Extract the (x, y) coordinate from the center of the cell holding the provided text.  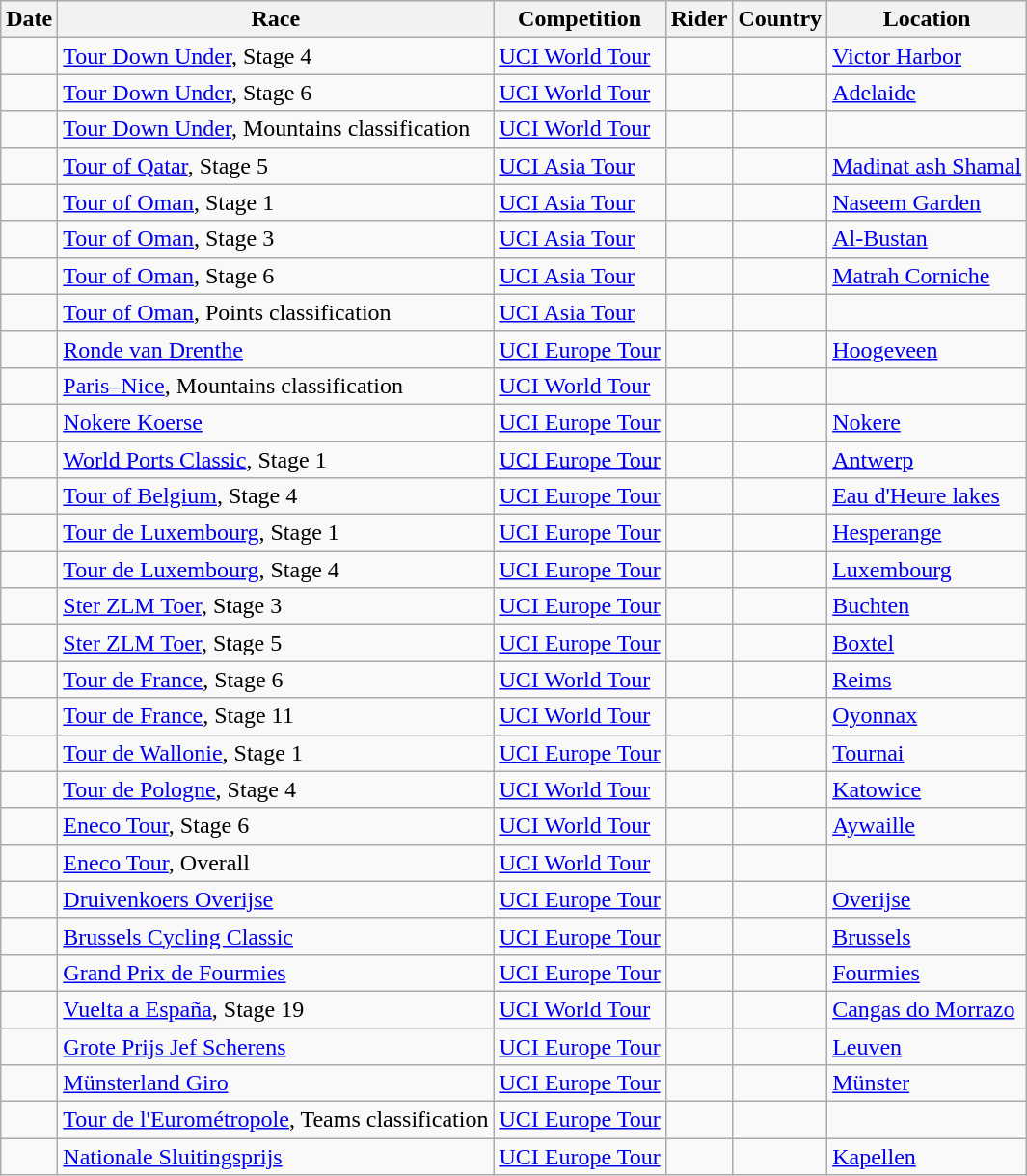
Tour de Wallonie, Stage 1 (276, 753)
Tour Down Under, Stage 6 (276, 93)
Ster ZLM Toer, Stage 3 (276, 606)
Ster ZLM Toer, Stage 5 (276, 643)
Brussels (928, 936)
Münsterland Giro (276, 1083)
Tour Down Under, Stage 4 (276, 56)
Tour of Qatar, Stage 5 (276, 166)
Leuven (928, 1046)
Matrah Corniche (928, 276)
Brussels Cycling Classic (276, 936)
Tour of Oman, Stage 3 (276, 239)
Fourmies (928, 973)
Rider (699, 19)
Tour de l'Eurométropole, Teams classification (276, 1120)
Adelaide (928, 93)
Tour Down Under, Mountains classification (276, 129)
Al-Bustan (928, 239)
Location (928, 19)
Eau d'Heure lakes (928, 496)
Hesperange (928, 533)
Ronde van Drenthe (276, 349)
Nokere Koerse (276, 422)
Nationale Sluitingsprijs (276, 1157)
Tournai (928, 753)
Country (780, 19)
Cangas do Morrazo (928, 1009)
Katowice (928, 789)
Aywaille (928, 826)
Tour of Oman, Stage 6 (276, 276)
Eneco Tour, Overall (276, 863)
Kapellen (928, 1157)
Tour de Luxembourg, Stage 4 (276, 570)
Grote Prijs Jef Scherens (276, 1046)
Münster (928, 1083)
Tour de France, Stage 6 (276, 680)
Tour de Luxembourg, Stage 1 (276, 533)
Competition (580, 19)
Grand Prix de Fourmies (276, 973)
Nokere (928, 422)
Overijse (928, 899)
Paris–Nice, Mountains classification (276, 386)
Antwerp (928, 460)
Race (276, 19)
Tour of Oman, Stage 1 (276, 202)
Luxembourg (928, 570)
Madinat ash Shamal (928, 166)
Boxtel (928, 643)
Tour of Belgium, Stage 4 (276, 496)
Eneco Tour, Stage 6 (276, 826)
Hoogeveen (928, 349)
Reims (928, 680)
World Ports Classic, Stage 1 (276, 460)
Tour of Oman, Points classification (276, 312)
Vuelta a España, Stage 19 (276, 1009)
Date (29, 19)
Tour de France, Stage 11 (276, 716)
Victor Harbor (928, 56)
Naseem Garden (928, 202)
Buchten (928, 606)
Oyonnax (928, 716)
Tour de Pologne, Stage 4 (276, 789)
Druivenkoers Overijse (276, 899)
